Search for the cell housing the specified text and yield its (x, y) center coordinate. 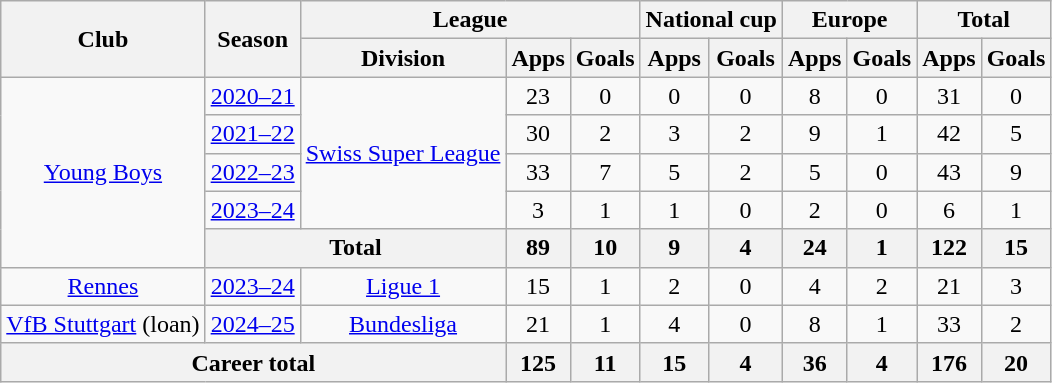
23 (538, 96)
Ligue 1 (403, 286)
176 (949, 362)
43 (949, 172)
36 (815, 362)
Bundesliga (403, 324)
42 (949, 134)
20 (1016, 362)
31 (949, 96)
League (470, 20)
Europe (850, 20)
11 (605, 362)
2024–25 (252, 324)
10 (605, 248)
2020–21 (252, 96)
125 (538, 362)
Career total (254, 362)
Swiss Super League (403, 153)
2022–23 (252, 172)
24 (815, 248)
89 (538, 248)
Young Boys (103, 172)
National cup (711, 20)
Season (252, 39)
VfB Stuttgart (loan) (103, 324)
6 (949, 210)
Rennes (103, 286)
7 (605, 172)
2021–22 (252, 134)
122 (949, 248)
Club (103, 39)
Division (403, 58)
30 (538, 134)
